Return the [x, y] coordinate for the center point of the cell that contains the specified text.  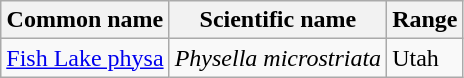
Common name [85, 20]
Scientific name [278, 20]
Range [425, 20]
Fish Lake physa [85, 58]
Physella microstriata [278, 58]
Utah [425, 58]
